Search for the cell housing the specified text and yield its (X, Y) center coordinate. 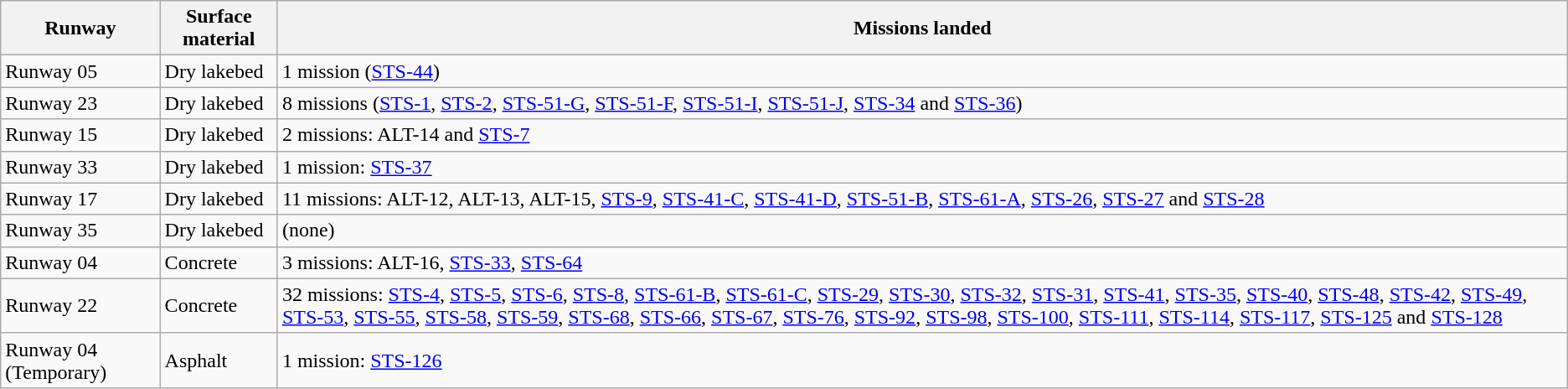
Runway 05 (80, 71)
1 mission: STS-126 (922, 360)
2 missions: ALT-14 and STS-7 (922, 135)
Runway 15 (80, 135)
Runway 04 (80, 262)
Surface material (219, 29)
Runway 23 (80, 103)
8 missions (STS-1, STS-2, STS-51-G, STS-51-F, STS-51-I, STS-51-J, STS-34 and STS-36) (922, 103)
Missions landed (922, 29)
Runway 04 (Temporary) (80, 360)
(none) (922, 231)
1 mission: STS-37 (922, 167)
Asphalt (219, 360)
11 missions: ALT-12, ALT-13, ALT-15, STS-9, STS-41-C, STS-41-D, STS-51-B, STS-61-A, STS-26, STS-27 and STS-28 (922, 199)
Runway 22 (80, 305)
Runway 17 (80, 199)
3 missions: ALT-16, STS-33, STS-64 (922, 262)
Runway 33 (80, 167)
1 mission (STS-44) (922, 71)
Runway 35 (80, 231)
Runway (80, 29)
